Scan for the cell matching the given text and deliver its [x, y] coordinate at center. 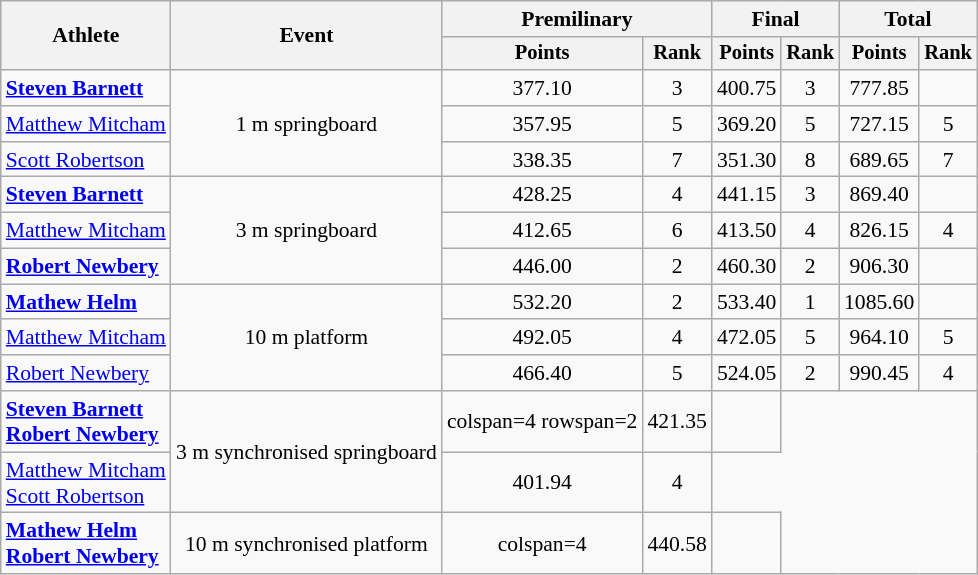
1 [810, 302]
Total [908, 19]
446.00 [542, 267]
Final [776, 19]
990.45 [879, 373]
826.15 [879, 231]
466.40 [542, 373]
3 m synchronised springboard [306, 452]
689.65 [879, 160]
1085.60 [879, 302]
460.30 [746, 267]
472.05 [746, 338]
524.05 [746, 373]
10 m synchronised platform [306, 544]
777.85 [879, 88]
Event [306, 36]
727.15 [879, 124]
440.58 [676, 544]
3 m springboard [306, 230]
906.30 [879, 267]
413.50 [746, 231]
400.75 [746, 88]
10 m platform [306, 338]
Mathew HelmRobert Newbery [86, 544]
Mathew Helm [86, 302]
351.30 [746, 160]
532.20 [542, 302]
377.10 [542, 88]
869.40 [879, 195]
428.25 [542, 195]
6 [676, 231]
964.10 [879, 338]
Steven BarnettRobert Newbery [86, 422]
colspan=4 [542, 544]
492.05 [542, 338]
Matthew MitchamScott Robertson [86, 482]
338.35 [542, 160]
Athlete [86, 36]
1 m springboard [306, 124]
441.15 [746, 195]
Scott Robertson [86, 160]
533.40 [746, 302]
8 [810, 160]
357.95 [542, 124]
369.20 [746, 124]
Premilinary [577, 19]
412.65 [542, 231]
421.35 [676, 422]
colspan=4 rowspan=2 [542, 422]
401.94 [542, 482]
